Capture the cell that displays the provided text and extract its (X, Y) central coordinate. 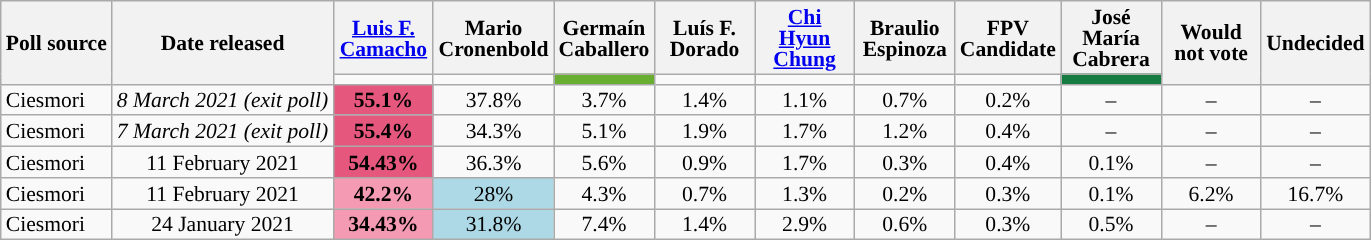
1.2% (905, 132)
0.5% (1111, 224)
Poll source (56, 42)
54.43% (383, 162)
0.9% (704, 162)
37.8% (493, 100)
7.4% (604, 224)
Luís F. Dorado (704, 38)
Luis F.Camacho (383, 38)
16.7% (1315, 194)
55.1% (383, 100)
Would not vote (1211, 42)
Chi HyunChung (805, 38)
1.3% (805, 194)
34.3% (493, 132)
24 January 2021 (223, 224)
7 March 2021 (exit poll) (223, 132)
28% (493, 194)
36.3% (493, 162)
5.6% (604, 162)
5.1% (604, 132)
Undecided (1315, 42)
3.7% (604, 100)
31.8% (493, 224)
1.9% (704, 132)
José María Cabrera (1111, 38)
1.1% (805, 100)
Mario Cronenbold (493, 38)
55.4% (383, 132)
4.3% (604, 194)
2.9% (805, 224)
6.2% (1211, 194)
8 March 2021 (exit poll) (223, 100)
Germaín Caballero (604, 38)
34.43% (383, 224)
42.2% (383, 194)
0.6% (905, 224)
FPV Candidate (1008, 38)
Date released (223, 42)
Braulio Espinoza (905, 38)
